For the text-containing cell, return its midpoint in [X, Y] coordinate format. 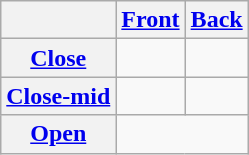
Close-mid [58, 96]
Back [216, 20]
Close [58, 58]
Open [58, 134]
Front [150, 20]
